Scan for the cell matching the given text and deliver its [X, Y] coordinate at center. 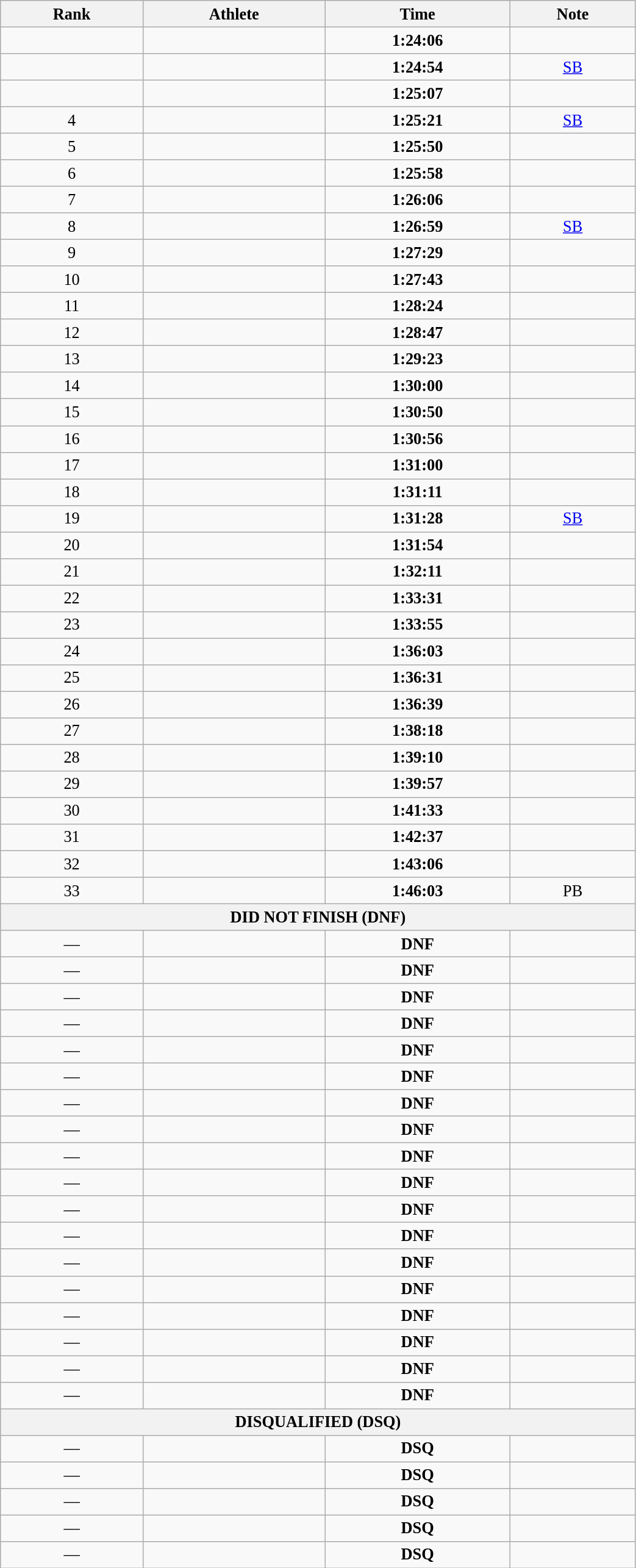
1:31:00 [417, 466]
18 [72, 492]
11 [72, 306]
DID NOT FINISH (DNF) [318, 917]
1:36:31 [417, 678]
1:31:28 [417, 519]
28 [72, 758]
17 [72, 466]
Note [573, 13]
5 [72, 146]
1:43:06 [417, 864]
26 [72, 705]
1:25:07 [417, 93]
1:28:47 [417, 333]
Time [417, 13]
1:32:11 [417, 572]
Rank [72, 13]
23 [72, 625]
Athlete [234, 13]
1:28:24 [417, 306]
1:25:50 [417, 146]
1:36:03 [417, 651]
1:26:06 [417, 200]
1:25:58 [417, 173]
1:36:39 [417, 705]
1:30:50 [417, 412]
27 [72, 731]
1:39:10 [417, 758]
1:41:33 [417, 811]
PB [573, 890]
1:24:54 [417, 67]
6 [72, 173]
1:27:29 [417, 253]
32 [72, 864]
1:24:06 [417, 40]
15 [72, 412]
1:46:03 [417, 890]
20 [72, 545]
1:38:18 [417, 731]
1:25:21 [417, 120]
1:33:55 [417, 625]
21 [72, 572]
9 [72, 253]
1:42:37 [417, 837]
19 [72, 519]
1:30:00 [417, 386]
1:30:56 [417, 439]
1:31:11 [417, 492]
29 [72, 784]
1:29:23 [417, 359]
7 [72, 200]
1:31:54 [417, 545]
DISQUALIFIED (DSQ) [318, 1422]
8 [72, 226]
1:27:43 [417, 279]
13 [72, 359]
10 [72, 279]
30 [72, 811]
4 [72, 120]
22 [72, 598]
31 [72, 837]
16 [72, 439]
25 [72, 678]
1:33:31 [417, 598]
1:39:57 [417, 784]
1:26:59 [417, 226]
33 [72, 890]
24 [72, 651]
14 [72, 386]
12 [72, 333]
